Detect which cell encompasses the target text, then output its [X, Y] center coordinate. 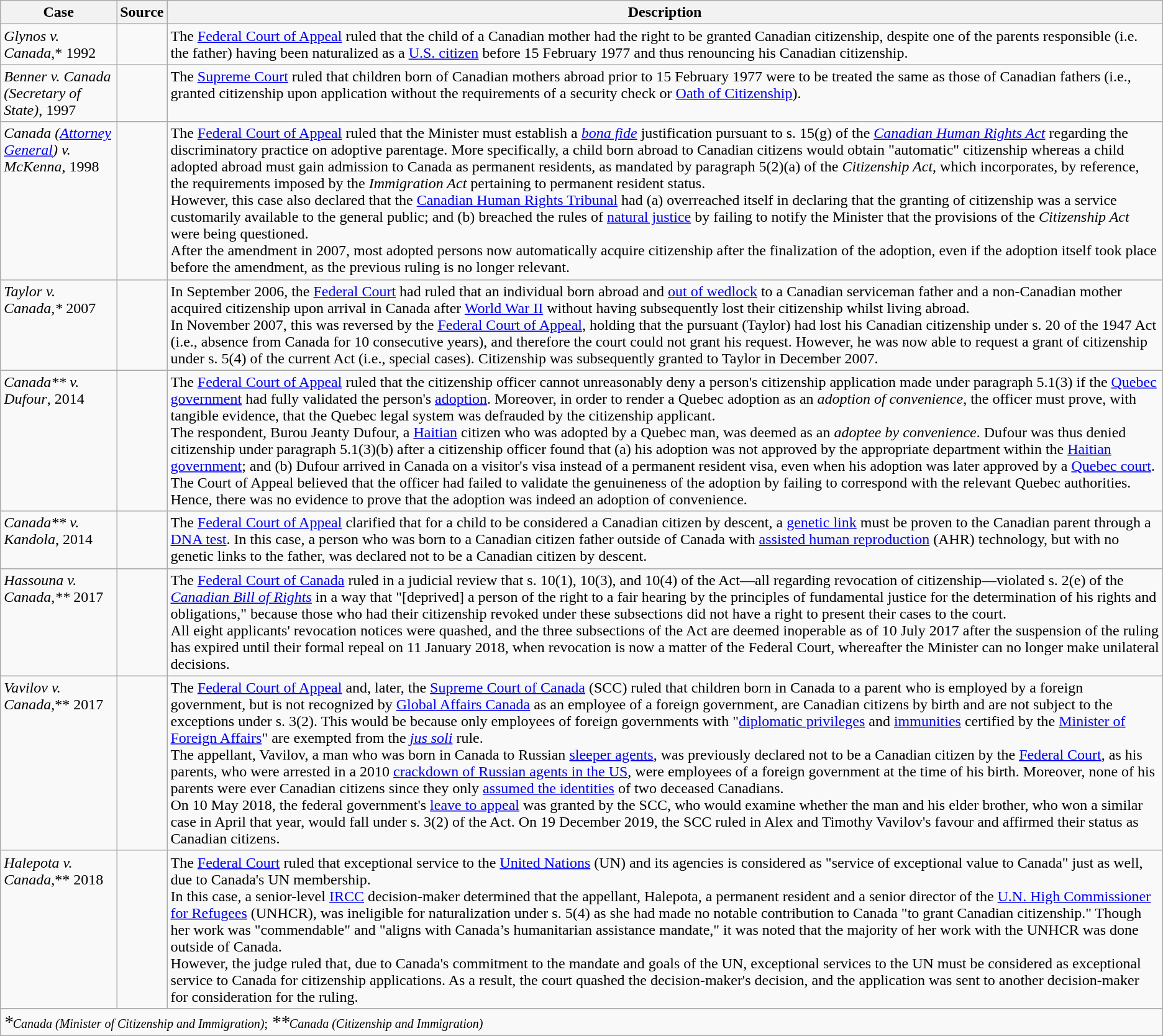
Glynos v. Canada,* 1992 [58, 45]
Taylor v. Canada,* 2007 [58, 325]
Canada** v. Kandola, 2014 [58, 540]
Source [142, 12]
Canada** v. Dufour, 2014 [58, 441]
Halepota v. Canada,** 2018 [58, 929]
Benner v. Canada (Secretary of State), 1997 [58, 93]
Case [58, 12]
Description [665, 12]
Vavilov v. Canada,** 2017 [58, 763]
Canada (Attorney General) v. McKenna, 1998 [58, 201]
*Canada (Minister of Citizenship and Immigration); **Canada (Citizenship and Immigration) [581, 1022]
Hassouna v. Canada,** 2017 [58, 622]
